Find where the given text appears and provide that cell's center as [X, Y] coordinate. 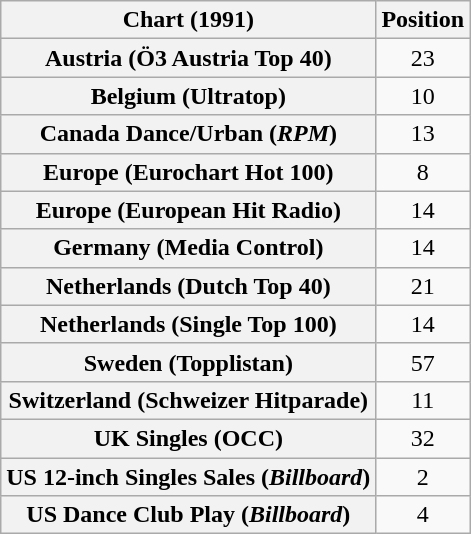
Switzerland (Schweizer Hitparade) [188, 400]
Canada Dance/Urban (RPM) [188, 134]
Belgium (Ultratop) [188, 96]
32 [423, 438]
23 [423, 58]
Sweden (Topplistan) [188, 362]
21 [423, 286]
US Dance Club Play (Billboard) [188, 515]
Europe (European Hit Radio) [188, 210]
Europe (Eurochart Hot 100) [188, 172]
Netherlands (Dutch Top 40) [188, 286]
57 [423, 362]
UK Singles (OCC) [188, 438]
Netherlands (Single Top 100) [188, 324]
8 [423, 172]
US 12-inch Singles Sales (Billboard) [188, 477]
11 [423, 400]
4 [423, 515]
13 [423, 134]
Germany (Media Control) [188, 248]
2 [423, 477]
Position [423, 20]
10 [423, 96]
Chart (1991) [188, 20]
Austria (Ö3 Austria Top 40) [188, 58]
